Determine the [X, Y] coordinate at the center of the cell enclosing the given text.  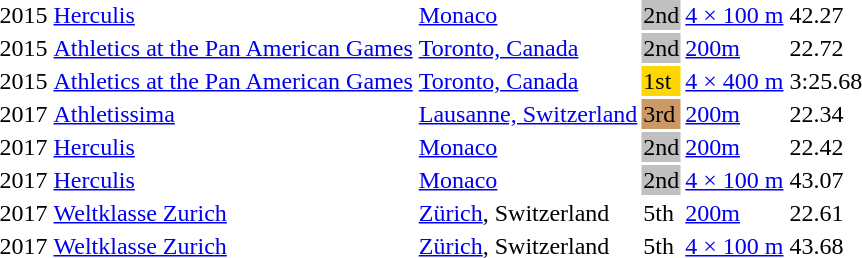
Lausanne, Switzerland [528, 114]
5th [662, 213]
Athletissima [233, 114]
3rd [662, 114]
Weltklasse Zurich [233, 213]
Zürich, Switzerland [528, 213]
4 × 400 m [734, 81]
1st [662, 81]
